Pinpoint the cell where the given text exists, returning its [x, y] midpoint coordinate. 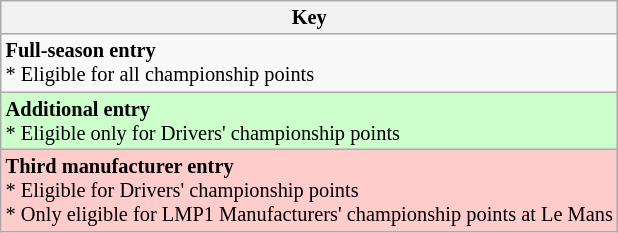
Full-season entry* Eligible for all championship points [310, 63]
Third manufacturer entry* Eligible for Drivers' championship points* Only eligible for LMP1 Manufacturers' championship points at Le Mans [310, 190]
Additional entry* Eligible only for Drivers' championship points [310, 121]
Key [310, 17]
